Pinpoint the cell where the given text exists, returning its (X, Y) midpoint coordinate. 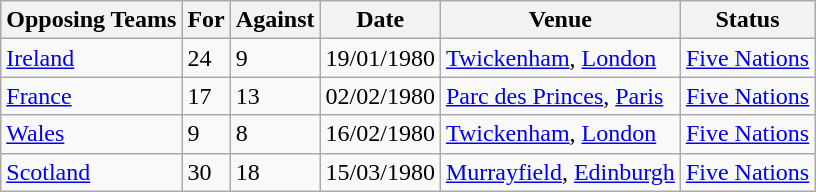
Murrayfield, Edinburgh (560, 172)
8 (275, 134)
Ireland (92, 58)
17 (206, 96)
Status (747, 20)
13 (275, 96)
Date (380, 20)
30 (206, 172)
France (92, 96)
24 (206, 58)
Parc des Princes, Paris (560, 96)
18 (275, 172)
16/02/1980 (380, 134)
Scotland (92, 172)
15/03/1980 (380, 172)
Against (275, 20)
Opposing Teams (92, 20)
02/02/1980 (380, 96)
Wales (92, 134)
For (206, 20)
Venue (560, 20)
19/01/1980 (380, 58)
